Return [X, Y] of the center of cell containing provided text 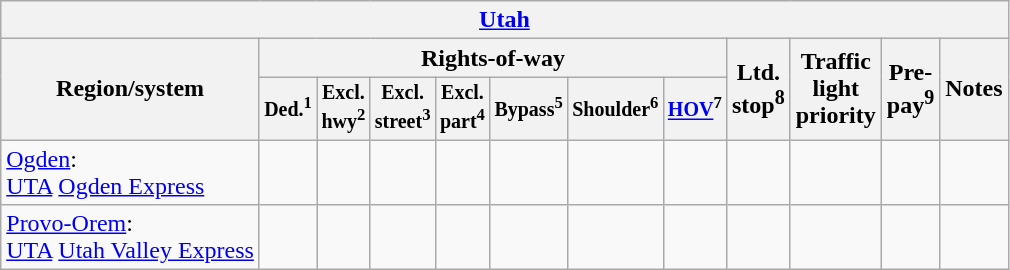
Notes [974, 90]
Excl.part4 [462, 108]
Ogden:UTA Ogden Express [130, 172]
Trafficlightpriority [836, 90]
Provo-Orem:UTA Utah Valley Express [130, 238]
Rights-of-way [492, 58]
Excl.street3 [402, 108]
Pre-pay9 [910, 90]
Shoulder6 [616, 108]
Region/system [130, 90]
Excl.hwy2 [344, 108]
Utah [504, 20]
HOV7 [694, 108]
Ded.1 [288, 108]
Ltd.stop8 [758, 90]
Bypass5 [529, 108]
